Determine the [x, y] coordinate at the center of the cell enclosing the given text.  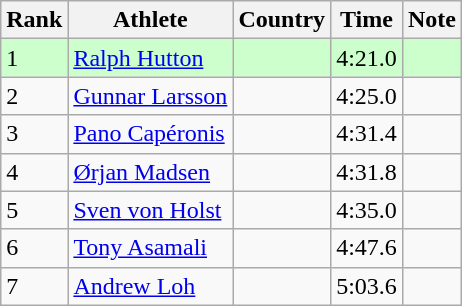
5 [34, 210]
Tony Asamali [150, 248]
4:21.0 [367, 58]
7 [34, 286]
3 [34, 134]
Sven von Holst [150, 210]
4:47.6 [367, 248]
4 [34, 172]
4:35.0 [367, 210]
Country [282, 20]
Andrew Loh [150, 286]
1 [34, 58]
4:31.4 [367, 134]
Athlete [150, 20]
Note [432, 20]
Ralph Hutton [150, 58]
5:03.6 [367, 286]
2 [34, 96]
Ørjan Madsen [150, 172]
6 [34, 248]
Time [367, 20]
Rank [34, 20]
Pano Capéronis [150, 134]
Gunnar Larsson [150, 96]
4:31.8 [367, 172]
4:25.0 [367, 96]
